Determine the [X, Y] coordinate at the center of the cell enclosing the given text.  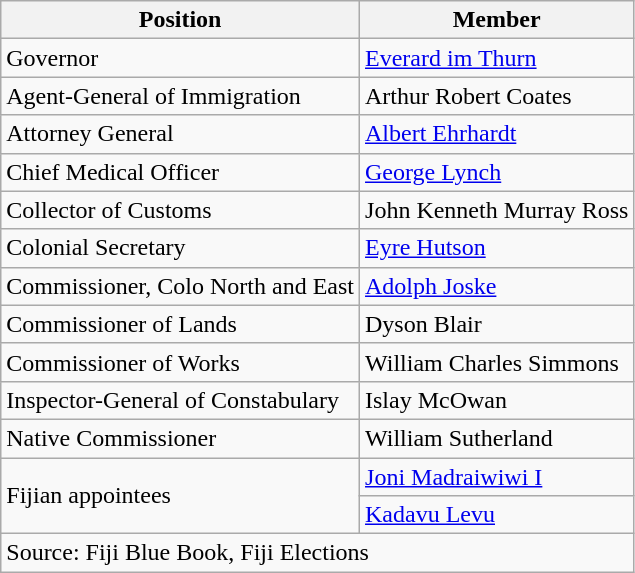
Adolph Joske [497, 286]
Islay McOwan [497, 400]
Kadavu Levu [497, 515]
Everard im Thurn [497, 58]
Governor [180, 58]
Position [180, 20]
Albert Ehrhardt [497, 134]
Attorney General [180, 134]
John Kenneth Murray Ross [497, 210]
Commissioner, Colo North and East [180, 286]
Joni Madraiwiwi I [497, 477]
Agent-General of Immigration [180, 96]
Commissioner of Works [180, 362]
Member [497, 20]
Inspector-General of Constabulary [180, 400]
Source: Fiji Blue Book, Fiji Elections [318, 553]
William Sutherland [497, 438]
Native Commissioner [180, 438]
Arthur Robert Coates [497, 96]
William Charles Simmons [497, 362]
George Lynch [497, 172]
Dyson Blair [497, 324]
Colonial Secretary [180, 248]
Fijian appointees [180, 496]
Collector of Customs [180, 210]
Chief Medical Officer [180, 172]
Eyre Hutson [497, 248]
Commissioner of Lands [180, 324]
